Search for the cell housing the specified text and yield its (x, y) center coordinate. 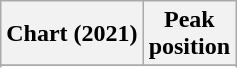
Peakposition (189, 34)
Chart (2021) (72, 34)
